Return (X, Y) of the center of cell containing provided text 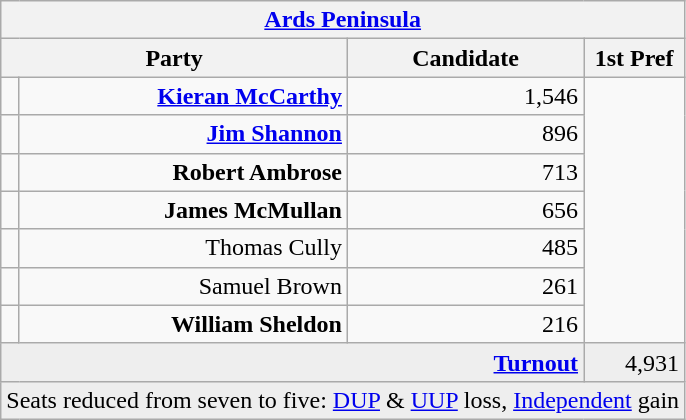
713 (465, 172)
Jim Shannon (183, 134)
Party (174, 58)
Seats reduced from seven to five: DUP & UUP loss, Independent gain (343, 400)
Turnout (292, 362)
Kieran McCarthy (183, 96)
Candidate (465, 58)
656 (465, 210)
Thomas Cully (183, 248)
896 (465, 134)
261 (465, 286)
William Sheldon (183, 324)
485 (465, 248)
216 (465, 324)
1,546 (465, 96)
1st Pref (634, 58)
Robert Ambrose (183, 172)
Samuel Brown (183, 286)
James McMullan (183, 210)
Ards Peninsula (343, 20)
4,931 (634, 362)
